Capture the cell that displays the provided text and extract its (X, Y) central coordinate. 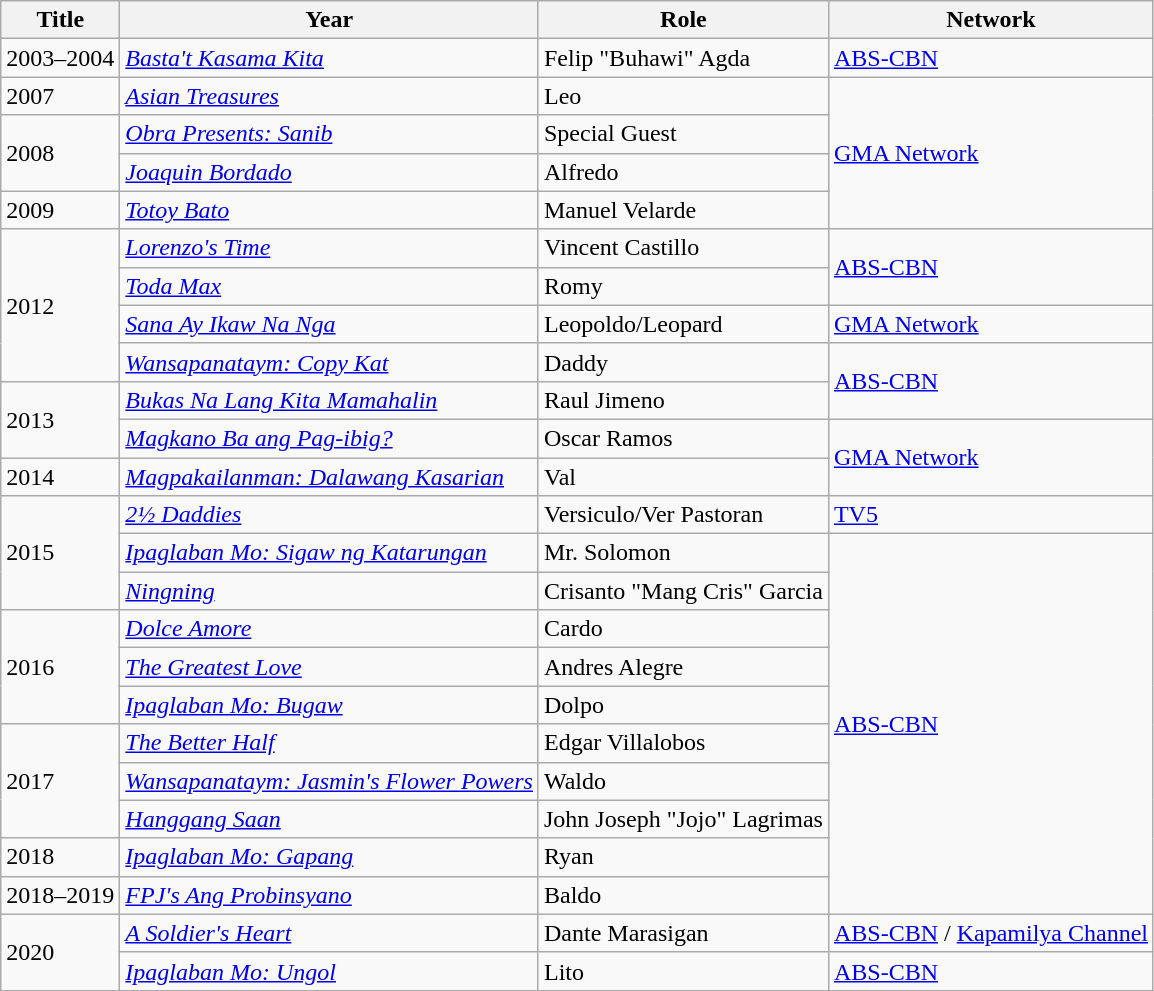
The Better Half (330, 743)
Ningning (330, 591)
Daddy (683, 362)
Raul Jimeno (683, 400)
2½ Daddies (330, 515)
2012 (60, 305)
Edgar Villalobos (683, 743)
2016 (60, 667)
A Soldier's Heart (330, 933)
2007 (60, 96)
2014 (60, 477)
Special Guest (683, 134)
2018 (60, 857)
Toda Max (330, 286)
Dante Marasigan (683, 933)
Versiculo/Ver Pastoran (683, 515)
2017 (60, 781)
Ipaglaban Mo: Bugaw (330, 705)
Leo (683, 96)
Dolce Amore (330, 629)
Ipaglaban Mo: Sigaw ng Katarungan (330, 553)
Obra Presents: Sanib (330, 134)
Basta't Kasama Kita (330, 58)
Dolpo (683, 705)
John Joseph "Jojo" Lagrimas (683, 819)
Ipaglaban Mo: Ungol (330, 971)
Hanggang Saan (330, 819)
Title (60, 20)
Felip "Buhawi" Agda (683, 58)
Bukas Na Lang Kita Mamahalin (330, 400)
Leopoldo/Leopard (683, 324)
TV5 (990, 515)
ABS-CBN / Kapamilya Channel (990, 933)
Lito (683, 971)
Romy (683, 286)
Ipaglaban Mo: Gapang (330, 857)
2009 (60, 210)
Vincent Castillo (683, 248)
FPJ's Ang Probinsyano (330, 895)
Crisanto "Mang Cris" Garcia (683, 591)
Sana Ay Ikaw Na Nga (330, 324)
The Greatest Love (330, 667)
Lorenzo's Time (330, 248)
Val (683, 477)
Alfredo (683, 172)
Network (990, 20)
Manuel Velarde (683, 210)
Ryan (683, 857)
Magkano Ba ang Pag-ibig? (330, 438)
2018–2019 (60, 895)
Mr. Solomon (683, 553)
Year (330, 20)
Role (683, 20)
Joaquin Bordado (330, 172)
Magpakailanman: Dalawang Kasarian (330, 477)
2020 (60, 952)
Baldo (683, 895)
Oscar Ramos (683, 438)
Waldo (683, 781)
Andres Alegre (683, 667)
2015 (60, 553)
2008 (60, 153)
2003–2004 (60, 58)
2013 (60, 419)
Wansapanataym: Jasmin's Flower Powers (330, 781)
Wansapanataym: Copy Kat (330, 362)
Totoy Bato (330, 210)
Cardo (683, 629)
Asian Treasures (330, 96)
